Search for the cell housing the specified text and yield its [x, y] center coordinate. 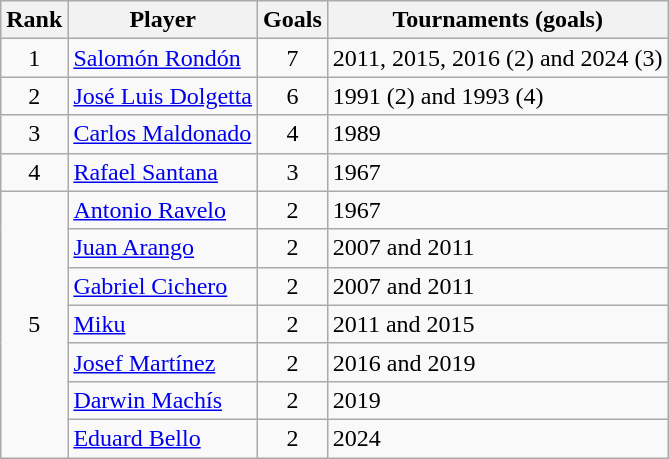
1989 [498, 134]
Antonio Ravelo [163, 210]
Miku [163, 324]
2016 and 2019 [498, 362]
Salomón Rondón [163, 58]
Player [163, 20]
Eduard Bello [163, 438]
2011 and 2015 [498, 324]
Darwin Machís [163, 400]
6 [293, 96]
7 [293, 58]
Tournaments (goals) [498, 20]
Josef Martínez [163, 362]
2011, 2015, 2016 (2) and 2024 (3) [498, 58]
Rank [34, 20]
José Luis Dolgetta [163, 96]
Juan Arango [163, 248]
Rafael Santana [163, 172]
1991 (2) and 1993 (4) [498, 96]
Goals [293, 20]
Carlos Maldonado [163, 134]
2019 [498, 400]
1 [34, 58]
Gabriel Cichero [163, 286]
5 [34, 324]
2024 [498, 438]
